Output the (X, Y) coordinate of the center of the cell containing the given text.  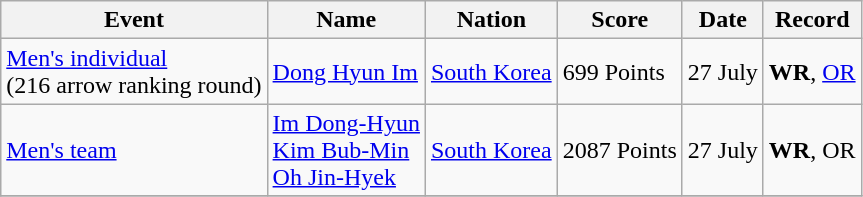
2087 Points (620, 150)
699 Points (620, 72)
Men's individual(216 arrow ranking round) (134, 72)
Date (722, 20)
Nation (491, 20)
Record (812, 20)
Name (346, 20)
Event (134, 20)
Im Dong-HyunKim Bub-MinOh Jin-Hyek (346, 150)
Score (620, 20)
Men's team (134, 150)
Dong Hyun Im (346, 72)
